Capture the cell that displays the provided text and extract its [x, y] central coordinate. 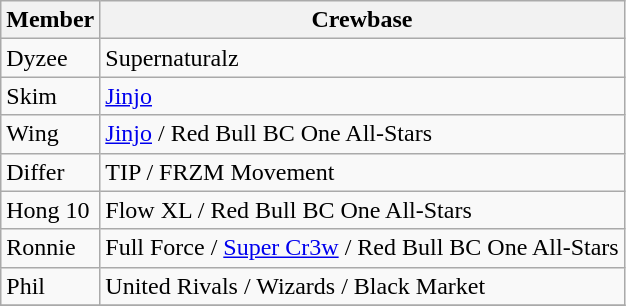
Phil [50, 286]
Member [50, 20]
Wing [50, 134]
Crewbase [362, 20]
United Rivals / Wizards / Black Market [362, 286]
Jinjo [362, 96]
Flow XL / Red Bull BC One All-Stars [362, 210]
Ronnie [50, 248]
Skim [50, 96]
Jinjo / Red Bull BC One All-Stars [362, 134]
Supernaturalz [362, 58]
Hong 10 [50, 210]
Full Force / Super Cr3w / Red Bull BC One All-Stars [362, 248]
Differ [50, 172]
TIP / FRZM Movement [362, 172]
Dyzee [50, 58]
